Return the [x, y] coordinate for the center point of the cell that contains the specified text.  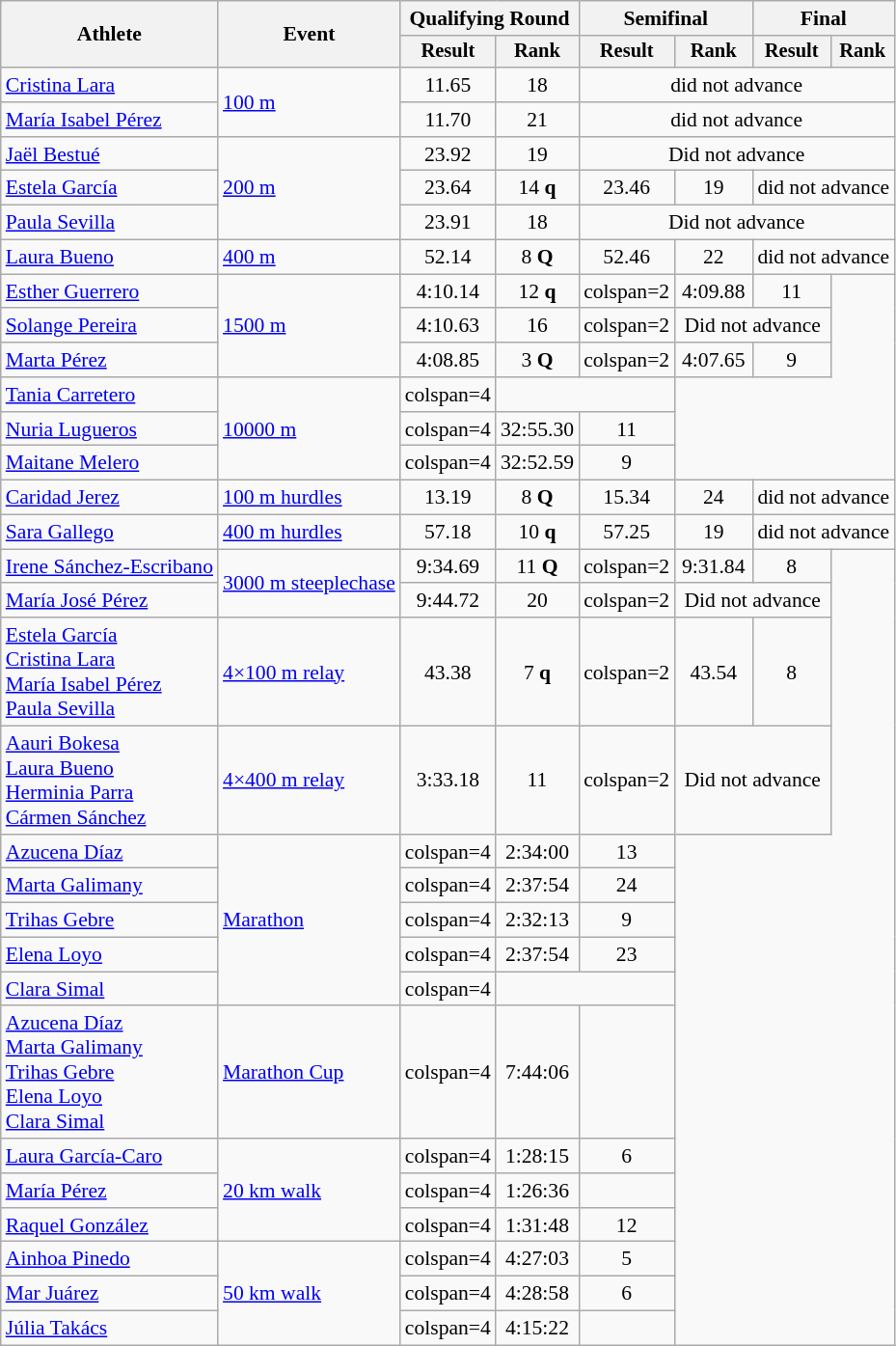
4:09.88 [714, 291]
200 m [309, 189]
Semifinal [665, 18]
3 Q [537, 360]
52.14 [448, 258]
23.46 [627, 188]
Clara Simal [110, 989]
23.92 [448, 154]
400 m hurdles [309, 533]
Paula Sevilla [110, 223]
Elena Loyo [110, 955]
Azucena Díaz [110, 852]
1500 m [309, 326]
Qualifying Round [490, 18]
2:32:13 [537, 920]
21 [537, 120]
1:26:36 [537, 1191]
Raquel González [110, 1225]
7 q [537, 672]
Maitane Melero [110, 463]
Event [309, 35]
Esther Guerrero [110, 291]
10000 m [309, 428]
Trihas Gebre [110, 920]
57.25 [627, 533]
52.46 [627, 258]
4:08.85 [448, 360]
12 q [537, 291]
Final [824, 18]
Tania Carretero [110, 395]
Sara Gallego [110, 533]
Estela GarcíaCristina LaraMaría Isabel PérezPaula Sevilla [110, 672]
Athlete [110, 35]
Ainhoa Pinedo [110, 1259]
22 [714, 258]
4:15:22 [537, 1329]
32:55.30 [537, 429]
4:10.14 [448, 291]
1:28:15 [537, 1156]
Caridad Jerez [110, 498]
María Pérez [110, 1191]
Nuria Lugueros [110, 429]
4:07.65 [714, 360]
4:28:58 [537, 1294]
2:34:00 [537, 852]
Solange Pereira [110, 326]
43.38 [448, 672]
100 m hurdles [309, 498]
14 q [537, 188]
9:31.84 [714, 566]
3:33.18 [448, 781]
4:27:03 [537, 1259]
400 m [309, 258]
1:31:48 [537, 1225]
32:52.59 [537, 463]
9:44.72 [448, 601]
12 [627, 1225]
23.91 [448, 223]
3000 m steeplechase [309, 583]
9:34.69 [448, 566]
Aauri BokesaLaura BuenoHerminia ParraCármen Sánchez [110, 781]
4×100 m relay [309, 672]
43.54 [714, 672]
Jaël Bestué [110, 154]
15.34 [627, 498]
11.65 [448, 85]
Marathon [309, 920]
Marathon Cup [309, 1073]
Júlia Takács [110, 1329]
16 [537, 326]
13.19 [448, 498]
Irene Sánchez-Escribano [110, 566]
10 q [537, 533]
13 [627, 852]
María José Pérez [110, 601]
5 [627, 1259]
Laura García-Caro [110, 1156]
23 [627, 955]
11.70 [448, 120]
Laura Bueno [110, 258]
Marta Pérez [110, 360]
50 km walk [309, 1293]
20 km walk [309, 1191]
11 Q [537, 566]
57.18 [448, 533]
7:44:06 [537, 1073]
4×400 m relay [309, 781]
20 [537, 601]
4:10.63 [448, 326]
Marta Galimany [110, 886]
23.64 [448, 188]
Estela García [110, 188]
Cristina Lara [110, 85]
Azucena DíazMarta GalimanyTrihas GebreElena LoyoClara Simal [110, 1073]
María Isabel Pérez [110, 120]
Mar Juárez [110, 1294]
100 m [309, 102]
